Locate the cell with the specified text and output its [x, y] center coordinate. 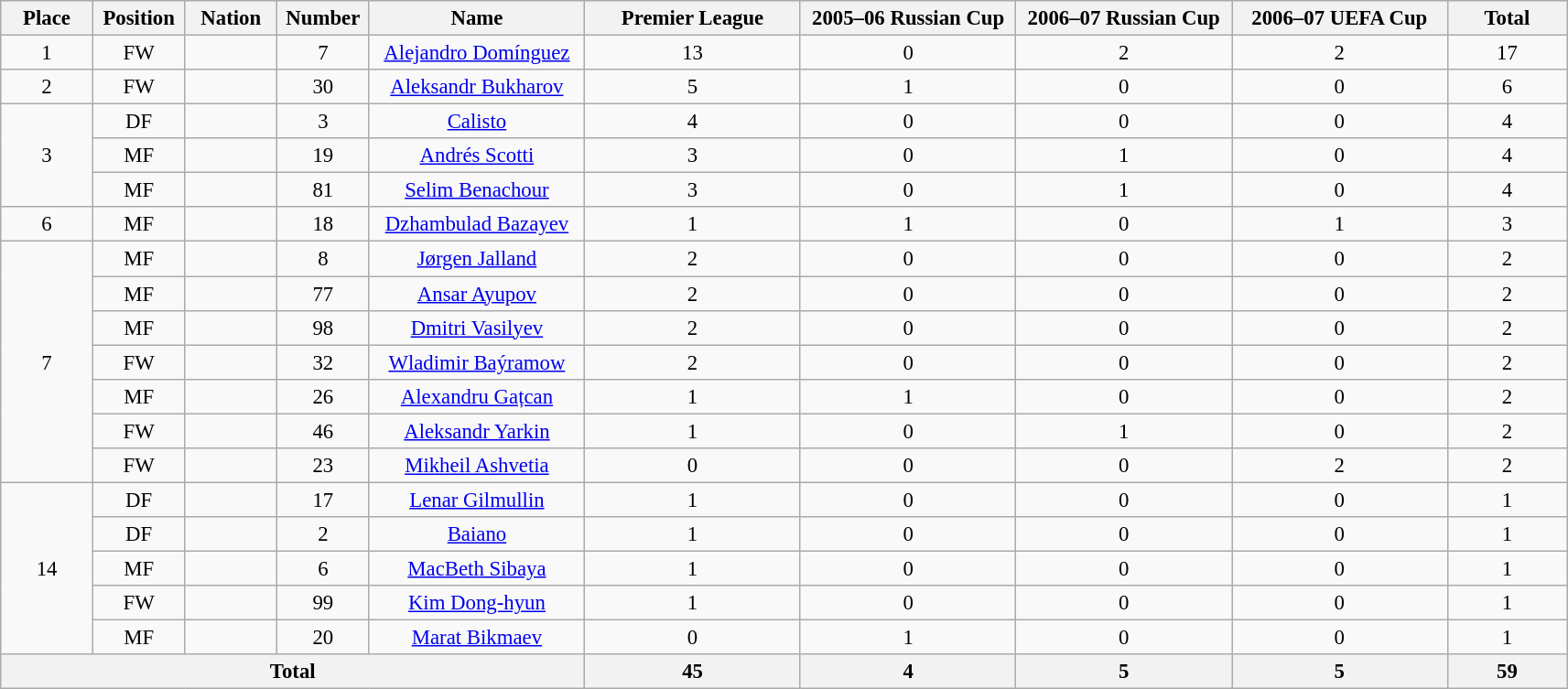
Aleksandr Bukharov [477, 87]
MacBeth Sibaya [477, 568]
77 [324, 294]
46 [324, 431]
Name [477, 18]
Position [139, 18]
30 [324, 87]
Ansar Ayupov [477, 294]
Kim Dong-hyun [477, 603]
Mikheil Ashvetia [477, 466]
19 [324, 156]
23 [324, 466]
Jørgen Jalland [477, 259]
45 [693, 672]
Wladimir Baýramow [477, 362]
2005–06 Russian Cup [908, 18]
32 [324, 362]
8 [324, 259]
Nation [231, 18]
Number [324, 18]
98 [324, 328]
Dzhambulad Bazayev [477, 224]
2006–07 Russian Cup [1124, 18]
Lenar Gilmullin [477, 500]
Marat Bikmaev [477, 638]
13 [693, 53]
20 [324, 638]
18 [324, 224]
Selim Benachour [477, 190]
Alejandro Domínguez [477, 53]
Premier League [693, 18]
59 [1507, 672]
Baiano [477, 534]
Alexandru Gațcan [477, 396]
Place [48, 18]
14 [48, 568]
Aleksandr Yarkin [477, 431]
2006–07 UEFA Cup [1340, 18]
Dmitri Vasilyev [477, 328]
26 [324, 396]
99 [324, 603]
Calisto [477, 122]
81 [324, 190]
Andrés Scotti [477, 156]
